Pinpoint the cell where the given text exists, returning its (x, y) midpoint coordinate. 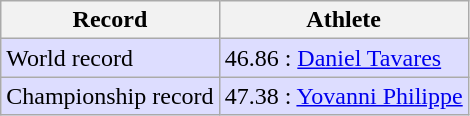
Record (110, 20)
Athlete (344, 20)
47.38 : Yovanni Philippe (344, 96)
Championship record (110, 96)
46.86 : Daniel Tavares (344, 58)
World record (110, 58)
